Search for the cell housing the specified text and yield its (x, y) center coordinate. 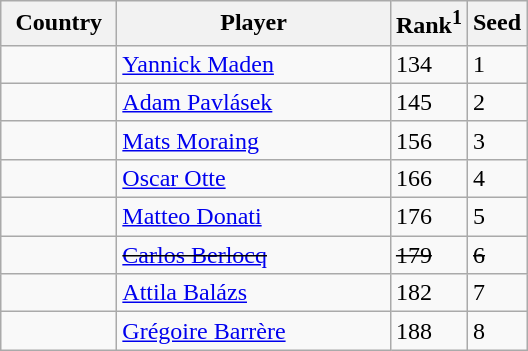
4 (496, 178)
166 (428, 178)
156 (428, 140)
7 (496, 293)
134 (428, 64)
Yannick Maden (254, 64)
2 (496, 102)
Oscar Otte (254, 178)
188 (428, 331)
5 (496, 217)
182 (428, 293)
Grégoire Barrère (254, 331)
179 (428, 255)
176 (428, 217)
6 (496, 255)
3 (496, 140)
8 (496, 331)
1 (496, 64)
Seed (496, 24)
Mats Moraing (254, 140)
145 (428, 102)
Attila Balázs (254, 293)
Rank1 (428, 24)
Carlos Berlocq (254, 255)
Adam Pavlásek (254, 102)
Player (254, 24)
Matteo Donati (254, 217)
Country (59, 24)
